Identify which cell holds the provided text, then report its (X, Y) central coordinate. 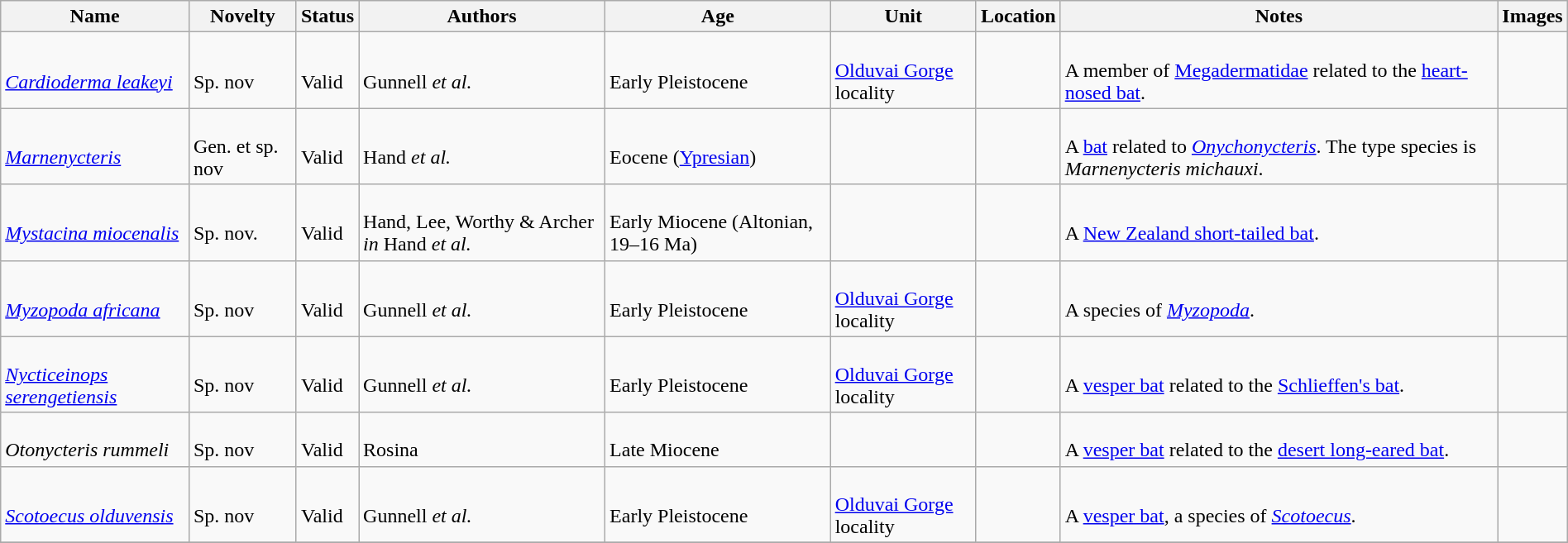
Unit (903, 17)
Notes (1279, 17)
A bat related to Onychonycteris. The type species is Marnenycteris michauxi. (1279, 146)
Status (327, 17)
A vesper bat related to the Schlieffen's bat. (1279, 374)
A vesper bat related to the desert long-eared bat. (1279, 440)
Early Miocene (Altonian, 19–16 Ma) (718, 222)
Hand et al. (482, 146)
Myzopoda africana (95, 298)
Rosina (482, 440)
Name (95, 17)
A vesper bat, a species of Scotoecus. (1279, 504)
Novelty (242, 17)
Hand, Lee, Worthy & Archer in Hand et al. (482, 222)
Gen. et sp. nov (242, 146)
A New Zealand short-tailed bat. (1279, 222)
Late Miocene (718, 440)
Images (1532, 17)
A member of Megadermatidae related to the heart-nosed bat. (1279, 70)
Sp. nov. (242, 222)
Location (1018, 17)
Authors (482, 17)
Eocene (Ypresian) (718, 146)
A species of Myzopoda. (1279, 298)
Mystacina miocenalis (95, 222)
Marnenycteris (95, 146)
Scotoecus olduvensis (95, 504)
Otonycteris rummeli (95, 440)
Nycticeinops serengetiensis (95, 374)
Cardioderma leakeyi (95, 70)
Age (718, 17)
